Determine the (X, Y) coordinate at the center of the cell enclosing the given text.  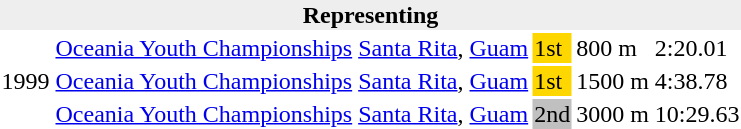
Representing (370, 15)
800 m (613, 48)
4:38.78 (697, 81)
1999 (26, 81)
2:20.01 (697, 48)
2nd (552, 114)
1500 m (613, 81)
3000 m (613, 114)
10:29.63 (697, 114)
